Determine the (X, Y) coordinate at the center of the cell enclosing the given text.  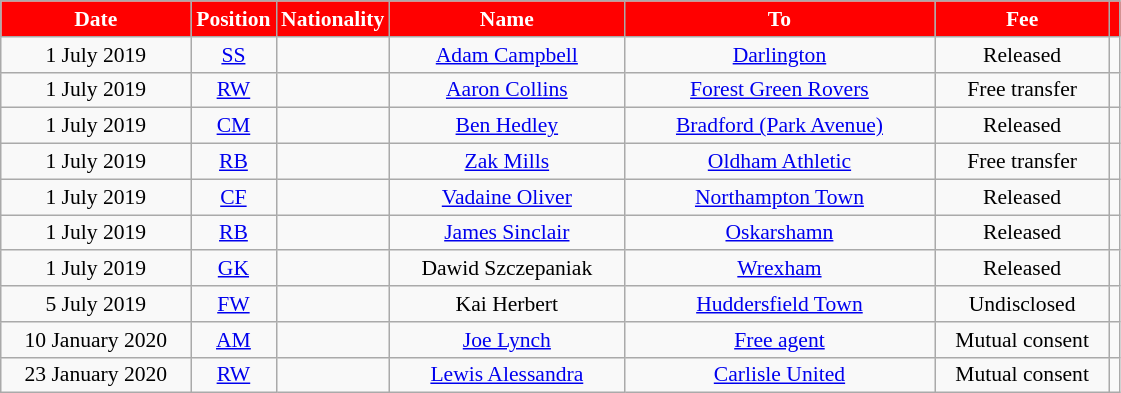
Zak Mills (506, 162)
James Sinclair (506, 233)
23 January 2020 (96, 375)
To (779, 19)
Northampton Town (779, 197)
GK (234, 269)
Aaron Collins (506, 90)
Date (96, 19)
AM (234, 340)
Fee (1022, 19)
Position (234, 19)
Ben Hedley (506, 126)
Oskarshamn (779, 233)
5 July 2019 (96, 304)
Nationality (332, 19)
SS (234, 55)
Carlisle United (779, 375)
10 January 2020 (96, 340)
CF (234, 197)
Huddersfield Town (779, 304)
FW (234, 304)
Lewis Alessandra (506, 375)
Adam Campbell (506, 55)
Forest Green Rovers (779, 90)
Darlington (779, 55)
Kai Herbert (506, 304)
Joe Lynch (506, 340)
CM (234, 126)
Oldham Athletic (779, 162)
Wrexham (779, 269)
Name (506, 19)
Vadaine Oliver (506, 197)
Undisclosed (1022, 304)
Free agent (779, 340)
Dawid Szczepaniak (506, 269)
Bradford (Park Avenue) (779, 126)
